Output the [X, Y] coordinate of the center of the cell containing the given text.  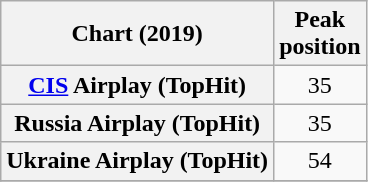
Ukraine Airplay (TopHit) [138, 161]
CIS Airplay (TopHit) [138, 85]
Chart (2019) [138, 34]
Russia Airplay (TopHit) [138, 123]
54 [320, 161]
Peakposition [320, 34]
